Determine the [X, Y] coordinate at the center of the cell enclosing the given text.  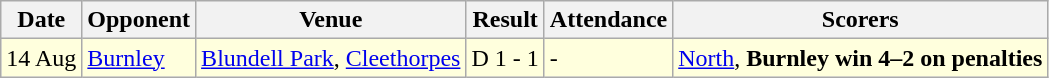
Attendance [608, 20]
14 Aug [42, 58]
Burnley [139, 58]
Scorers [860, 20]
North, Burnley win 4–2 on penalties [860, 58]
Opponent [139, 20]
Venue [331, 20]
- [608, 58]
Date [42, 20]
Blundell Park, Cleethorpes [331, 58]
Result [505, 20]
D 1 - 1 [505, 58]
